From the cell containing the given text, extract its center point as (x, y) coordinate. 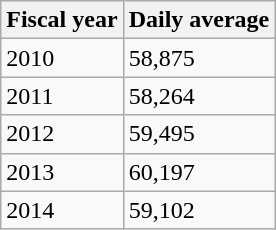
59,495 (199, 134)
2013 (62, 172)
2014 (62, 210)
58,264 (199, 96)
2012 (62, 134)
59,102 (199, 210)
60,197 (199, 172)
Fiscal year (62, 20)
58,875 (199, 58)
2010 (62, 58)
2011 (62, 96)
Daily average (199, 20)
